Pinpoint the cell where the given text exists, returning its (x, y) midpoint coordinate. 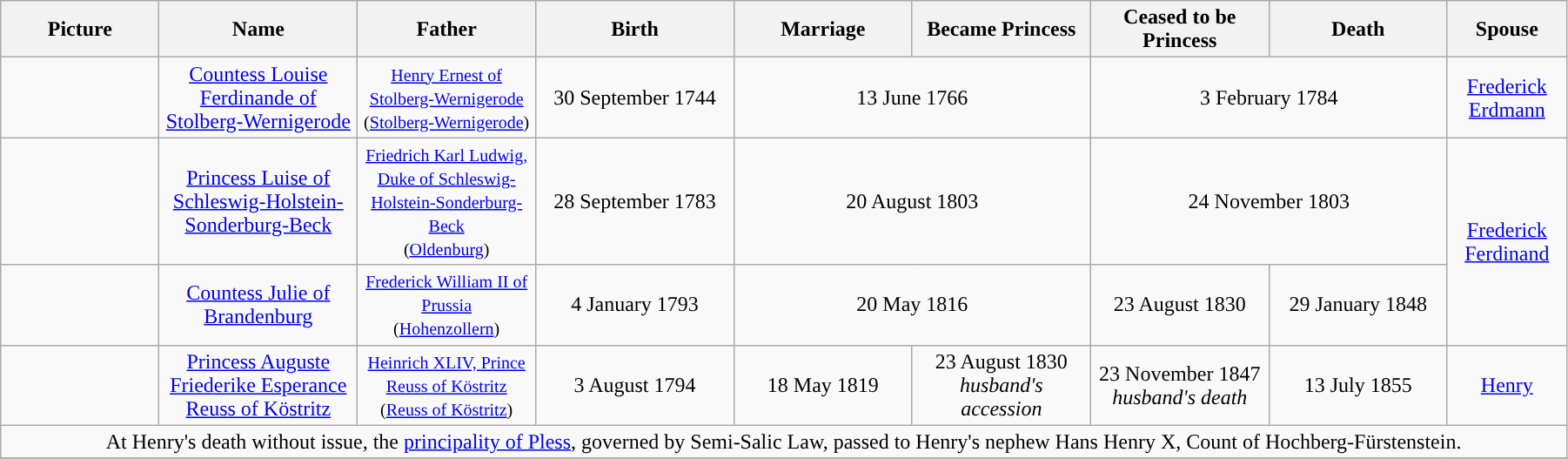
Became Princess (1001, 30)
13 June 1766 (912, 98)
30 September 1744 (635, 98)
Countess Louise Ferdinande of Stolberg-Wernigerode (258, 98)
28 September 1783 (635, 201)
Countess Julie of Brandenburg (258, 305)
Princess Auguste Friederike Esperance Reuss of Köstritz (258, 385)
Henry (1507, 385)
Name (258, 30)
23 August 1830 (1180, 305)
13 July 1855 (1357, 385)
Picture (80, 30)
Frederick Ferdinand (1507, 241)
Frederick Erdmann (1507, 98)
4 January 1793 (635, 305)
29 January 1848 (1357, 305)
3 February 1784 (1269, 98)
Marriage (823, 30)
Father (447, 30)
23 August 1830husband's accession (1001, 385)
Spouse (1507, 30)
Death (1357, 30)
Friedrich Karl Ludwig, Duke of Schleswig-Holstein-Sonderburg-Beck(Oldenburg) (447, 201)
Birth (635, 30)
Frederick William II of Prussia(Hohenzollern) (447, 305)
Ceased to be Princess (1180, 30)
18 May 1819 (823, 385)
Henry Ernest of Stolberg-Wernigerode(Stolberg-Wernigerode) (447, 98)
20 May 1816 (912, 305)
Princess Luise of Schleswig-Holstein-Sonderburg-Beck (258, 201)
23 November 1847husband's death (1180, 385)
Heinrich XLIV, Prince Reuss of Köstritz(Reuss of Köstritz) (447, 385)
3 August 1794 (635, 385)
20 August 1803 (912, 201)
24 November 1803 (1269, 201)
